Provide the [X, Y] coordinate of the cell's center where the given text is located.  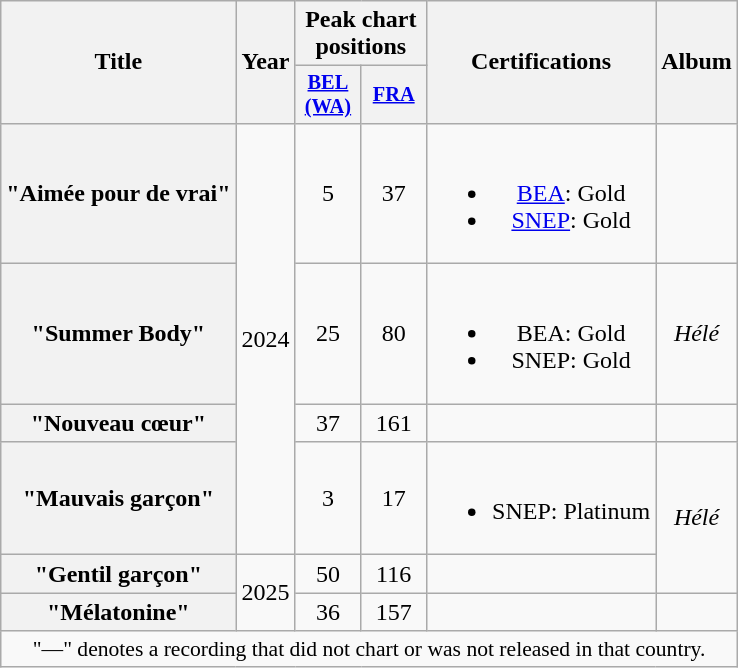
Peak chart positions [360, 34]
"Summer Body" [118, 334]
116 [394, 574]
17 [394, 498]
80 [394, 334]
SNEP: Platinum [542, 498]
157 [394, 612]
"—" denotes a recording that did not chart or was not released in that country. [370, 649]
Album [697, 62]
3 [328, 498]
2024 [266, 338]
5 [328, 193]
Certifications [542, 62]
36 [328, 612]
2025 [266, 593]
Year [266, 62]
"Nouveau cœur" [118, 423]
FRA [394, 95]
161 [394, 423]
Title [118, 62]
BEL(WA) [328, 95]
"Aimée pour de vrai" [118, 193]
50 [328, 574]
"Mauvais garçon" [118, 498]
"Mélatonine" [118, 612]
25 [328, 334]
"Gentil garçon" [118, 574]
